Locate the cell with the specified text and output its [x, y] center coordinate. 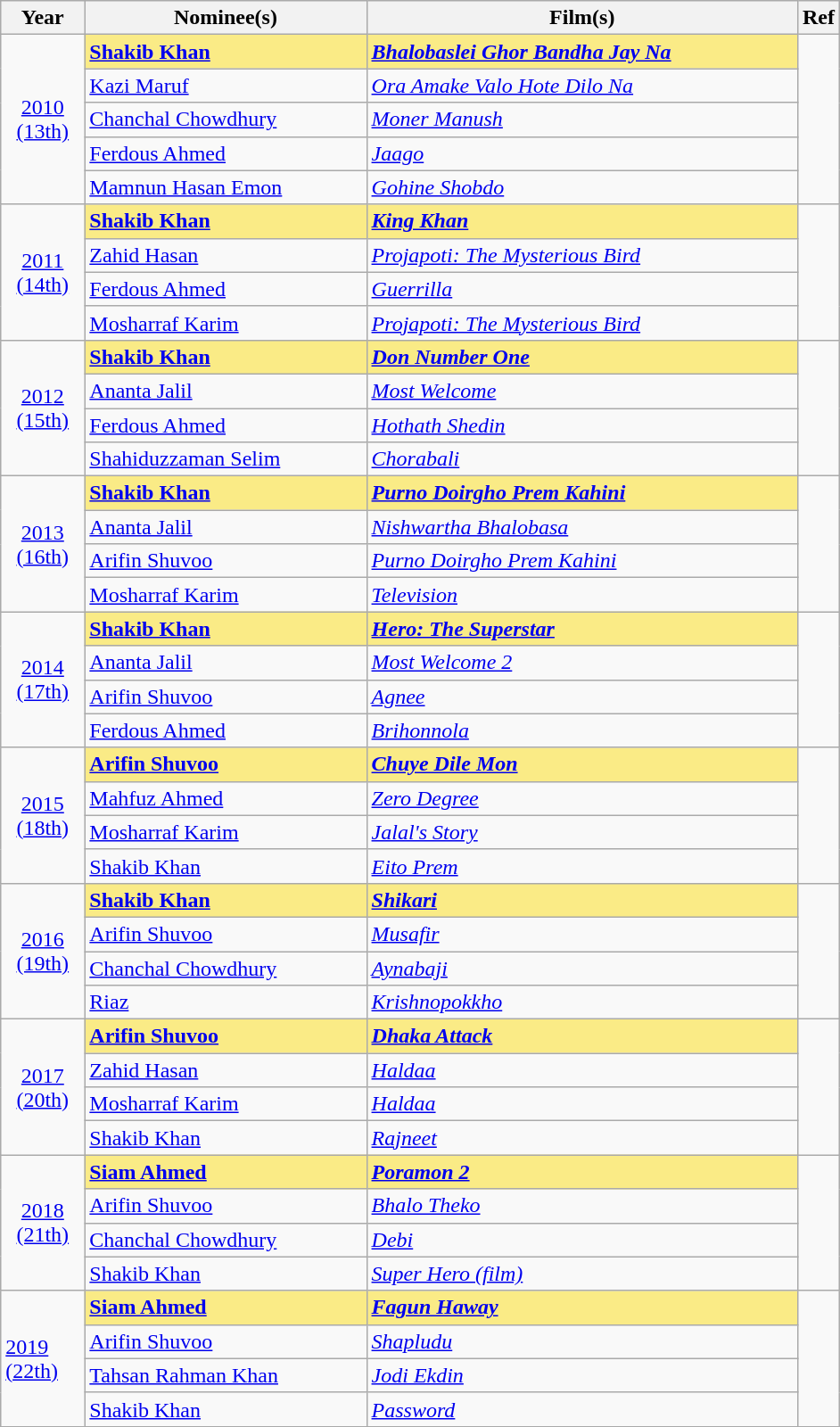
2012(15th) [43, 408]
Jalal's Story [581, 832]
Aynabaji [581, 968]
Dhaka Attack [581, 1036]
Chorabali [581, 459]
Kazi Maruf [226, 86]
Bhalobaslei Ghor Bandha Jay Na [581, 52]
Shahiduzzaman Selim [226, 459]
Brihonnola [581, 730]
Bhalo Theko [581, 1206]
Fagun Haway [581, 1307]
Jaago [581, 153]
Film(s) [581, 18]
Guerrilla [581, 289]
Debi [581, 1240]
Nominee(s) [226, 18]
Chuye Dile Mon [581, 764]
2010(13th) [43, 120]
Hero: The Superstar [581, 629]
Shapludu [581, 1341]
Eito Prem [581, 866]
Hothath Shedin [581, 425]
King Khan [581, 221]
Mamnun Hasan Emon [226, 187]
Most Welcome 2 [581, 663]
Ora Amake Valo Hote Dilo Na [581, 86]
Most Welcome [581, 391]
2011(14th) [43, 272]
Ref [819, 18]
Mahfuz Ahmed [226, 798]
Moner Manush [581, 120]
Super Hero (film) [581, 1274]
2014(17th) [43, 680]
Television [581, 595]
Don Number One [581, 357]
Nishwartha Bhalobasa [581, 527]
Zero Degree [581, 798]
2019(22th) [43, 1358]
Year [43, 18]
Jodi Ekdin [581, 1375]
Musafir [581, 934]
2015(18th) [43, 815]
Poramon 2 [581, 1172]
2016(19th) [43, 951]
Gohine Shobdo [581, 187]
2018(21th) [43, 1223]
Shikari [581, 900]
Krishnopokkho [581, 1002]
Agnee [581, 697]
Rajneet [581, 1138]
Password [581, 1409]
2017(20th) [43, 1087]
Riaz [226, 1002]
Tahsan Rahman Khan [226, 1375]
2013(16th) [43, 544]
